Scan for the cell matching the given text and deliver its (x, y) coordinate at center. 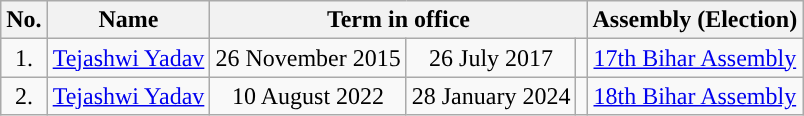
Assembly (Election) (695, 20)
17th Bihar Assembly (695, 58)
26 July 2017 (491, 58)
Term in office (398, 20)
2. (24, 96)
10 August 2022 (308, 96)
No. (24, 20)
28 January 2024 (491, 96)
Name (128, 20)
26 November 2015 (308, 58)
18th Bihar Assembly (695, 96)
1. (24, 58)
